Locate the cell with the specified text and output its [X, Y] center coordinate. 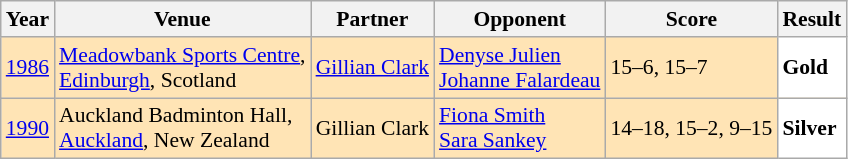
Opponent [520, 19]
Gold [812, 68]
Venue [182, 19]
Score [691, 19]
Auckland Badminton Hall,Auckland, New Zealand [182, 128]
1986 [28, 68]
Year [28, 19]
Denyse Julien Johanne Falardeau [520, 68]
Result [812, 19]
Meadowbank Sports Centre,Edinburgh, Scotland [182, 68]
Fiona Smith Sara Sankey [520, 128]
Silver [812, 128]
14–18, 15–2, 9–15 [691, 128]
Partner [372, 19]
1990 [28, 128]
15–6, 15–7 [691, 68]
